Detect which cell encompasses the target text, then output its [X, Y] center coordinate. 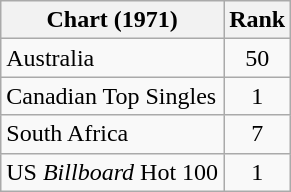
Rank [258, 20]
7 [258, 134]
Australia [112, 58]
US Billboard Hot 100 [112, 172]
50 [258, 58]
Chart (1971) [112, 20]
Canadian Top Singles [112, 96]
South Africa [112, 134]
